Determine the [x, y] coordinate at the center of the cell enclosing the given text.  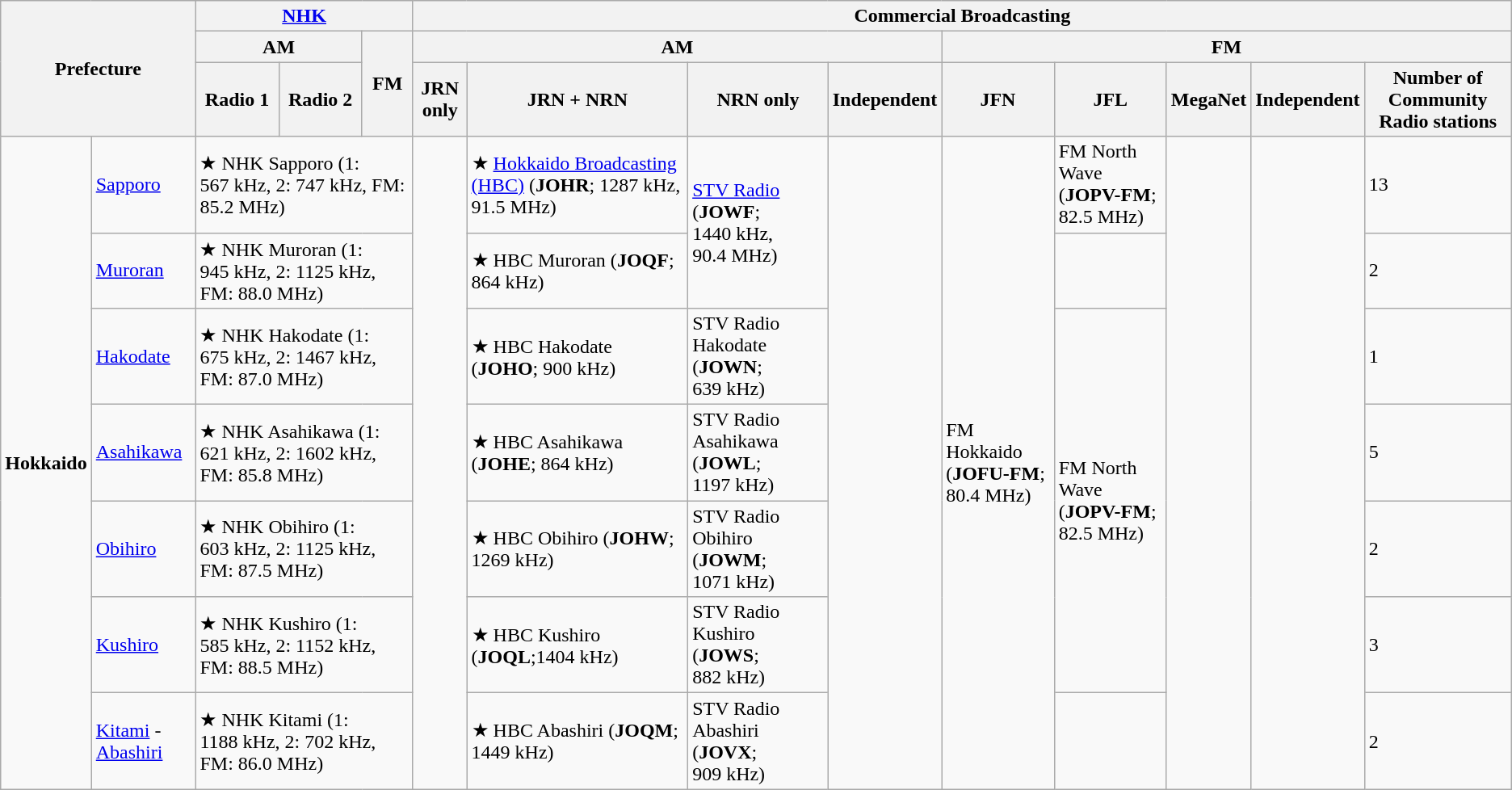
★ NHK Asahikawa (1: 621 kHz, 2: 1602 kHz, FM: 85.8 MHz) [304, 452]
STV Radio Hakodate (JOWN; 639 kHz) [758, 357]
JRN only [439, 99]
STV Radio Asahikawa (JOWL; 1197 kHz) [758, 452]
★ HBC Asahikawa (JOHE; 864 kHz) [577, 452]
NRN only [758, 99]
Kitami - Abashiri [144, 742]
Radio 2 [320, 99]
Kushiro [144, 645]
JFN [998, 99]
★ NHK Kushiro (1: 585 kHz, 2: 1152 kHz, FM: 88.5 MHz) [304, 645]
★ NHK Sapporo (1: 567 kHz, 2: 747 kHz, FM: 85.2 MHz) [304, 184]
Obihiro [144, 549]
★ HBC Kushiro (JOQL;1404 kHz) [577, 645]
Commercial Broadcasting [962, 16]
★ NHK Kitami (1: 1188 kHz, 2: 702 kHz, FM: 86.0 MHz) [304, 742]
Number of Community Radio stations [1438, 99]
STV Radio Abashiri (JOVX; 909 kHz) [758, 742]
★ HBC Abashiri (JOQM; 1449 kHz) [577, 742]
Asahikawa [144, 452]
Hokkaido [46, 463]
5 [1438, 452]
★ HBC Hakodate (JOHO; 900 kHz) [577, 357]
★ HBC Muroran (JOQF; 864 kHz) [577, 271]
STV Radio Kushiro (JOWS; 882 kHz) [758, 645]
★ Hokkaido Broadcasting (HBC) (JOHR; 1287 kHz, 91.5 MHz) [577, 184]
JFL [1110, 99]
★ NHK Obihiro (1: 603 kHz, 2: 1125 kHz, FM: 87.5 MHz) [304, 549]
FM Hokkaido(JOFU-FM; 80.4 MHz) [998, 463]
★ NHK Hakodate (1: 675 kHz, 2: 1467 kHz, FM: 87.0 MHz) [304, 357]
Radio 1 [237, 99]
13 [1438, 184]
STV Radio (JOWF; 1440 kHz, 90.4 MHz) [758, 223]
★ HBC Obihiro (JOHW; 1269 kHz) [577, 549]
Sapporo [144, 184]
Prefecture [99, 69]
3 [1438, 645]
Hakodate [144, 357]
STV Radio Obihiro (JOWM; 1071 kHz) [758, 549]
★ NHK Muroran (1: 945 kHz, 2: 1125 kHz, FM: 88.0 MHz) [304, 271]
MegaNet [1208, 99]
JRN + NRN [577, 99]
Muroran [144, 271]
1 [1438, 357]
NHK [304, 16]
